Provide the (x, y) coordinate of the cell's center where the given text is located.  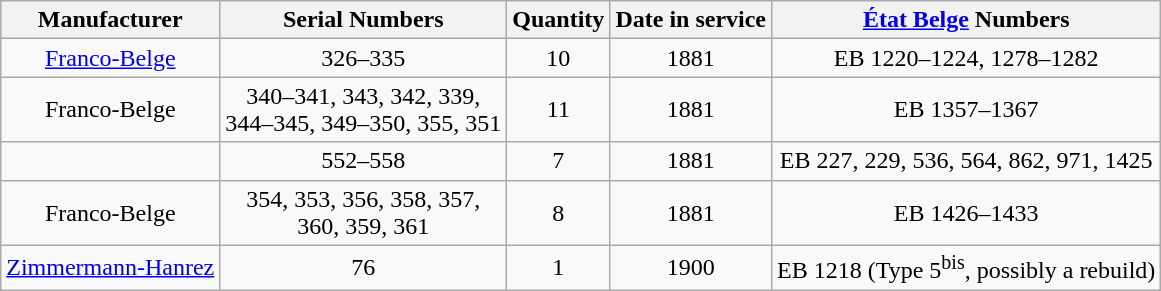
1900 (691, 268)
EB 1357–1367 (966, 110)
340–341, 343, 342, 339,344–345, 349–350, 355, 351 (364, 110)
EB 227, 229, 536, 564, 862, 971, 1425 (966, 161)
Quantity (558, 20)
État Belge Numbers (966, 20)
10 (558, 58)
EB 1220–1224, 1278–1282 (966, 58)
11 (558, 110)
8 (558, 212)
Date in service (691, 20)
552–558 (364, 161)
Serial Numbers (364, 20)
326–335 (364, 58)
EB 1426–1433 (966, 212)
7 (558, 161)
Zimmermann-Hanrez (110, 268)
76 (364, 268)
354, 353, 356, 358, 357,360, 359, 361 (364, 212)
1 (558, 268)
Manufacturer (110, 20)
EB 1218 (Type 5bis, possibly a rebuild) (966, 268)
